Locate the cell with the specified text and output its (x, y) center coordinate. 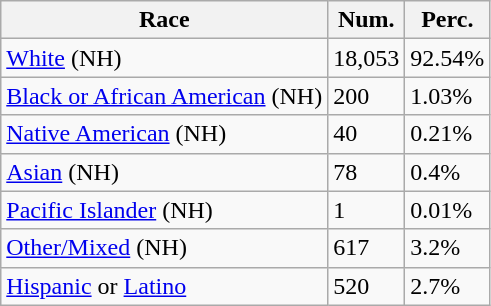
Asian (NH) (164, 172)
Num. (366, 20)
White (NH) (164, 58)
0.4% (448, 172)
Native American (NH) (164, 134)
200 (366, 96)
92.54% (448, 58)
Black or African American (NH) (164, 96)
78 (366, 172)
0.01% (448, 210)
Hispanic or Latino (164, 286)
0.21% (448, 134)
Other/Mixed (NH) (164, 248)
3.2% (448, 248)
Race (164, 20)
617 (366, 248)
Perc. (448, 20)
1 (366, 210)
1.03% (448, 96)
40 (366, 134)
18,053 (366, 58)
520 (366, 286)
Pacific Islander (NH) (164, 210)
2.7% (448, 286)
